Detect which cell encompasses the target text, then output its [X, Y] center coordinate. 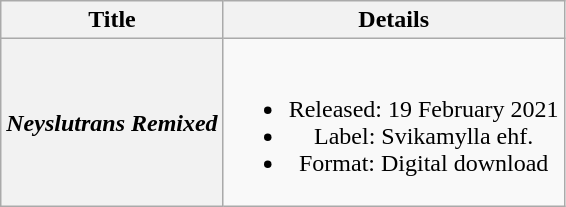
Title [112, 20]
Details [394, 20]
Released: 19 February 2021Label: Svikamylla ehf.Format: Digital download [394, 122]
Neyslutrans Remixed [112, 122]
